Locate the cell with the specified text and output its (x, y) center coordinate. 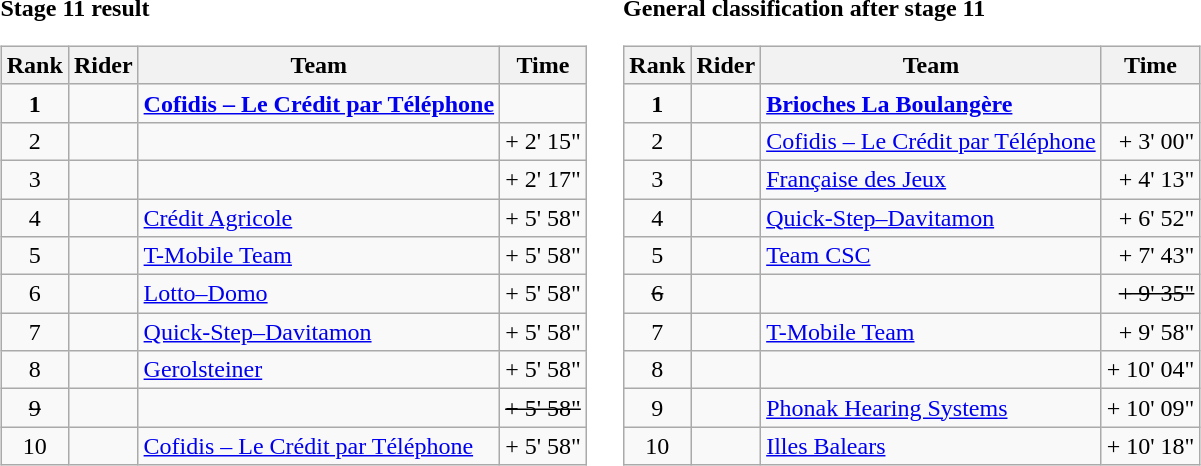
Brioches La Boulangère (932, 103)
Française des Jeux (932, 179)
+ 9' 35" (1150, 294)
+ 10' 04" (1150, 370)
+ 10' 09" (1150, 408)
Phonak Hearing Systems (932, 408)
Illes Balears (932, 446)
Gerolsteiner (319, 370)
+ 2' 15" (544, 141)
+ 3' 00" (1150, 141)
+ 6' 52" (1150, 217)
Crédit Agricole (319, 217)
+ 10' 18" (1150, 446)
+ 4' 13" (1150, 179)
+ 2' 17" (544, 179)
+ 7' 43" (1150, 256)
Team CSC (932, 256)
+ 9' 58" (1150, 332)
Lotto–Domo (319, 294)
